Detect which cell encompasses the target text, then output its [X, Y] center coordinate. 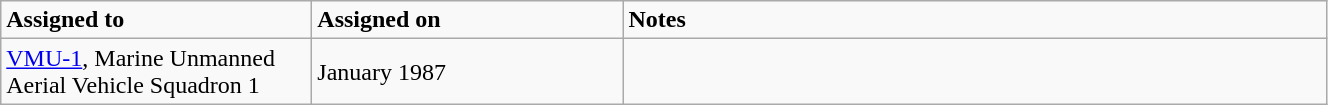
Notes [975, 20]
Assigned on [468, 20]
VMU-1, Marine Unmanned Aerial Vehicle Squadron 1 [156, 72]
Assigned to [156, 20]
January 1987 [468, 72]
